Scan for the cell matching the given text and deliver its (x, y) coordinate at center. 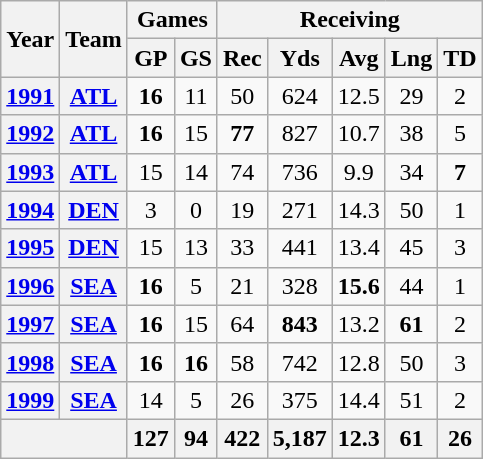
12.5 (358, 96)
7 (460, 172)
1997 (30, 324)
736 (300, 172)
9.9 (358, 172)
21 (242, 286)
1998 (30, 362)
441 (300, 248)
GP (150, 58)
77 (242, 134)
GS (196, 58)
1996 (30, 286)
51 (411, 400)
1999 (30, 400)
422 (242, 438)
TD (460, 58)
Games (172, 20)
13 (196, 248)
1992 (30, 134)
375 (300, 400)
45 (411, 248)
15.6 (358, 286)
843 (300, 324)
74 (242, 172)
10.7 (358, 134)
12.8 (358, 362)
58 (242, 362)
94 (196, 438)
Team (94, 39)
11 (196, 96)
38 (411, 134)
14.3 (358, 210)
Receiving (350, 20)
Rec (242, 58)
0 (196, 210)
Lng (411, 58)
33 (242, 248)
Year (30, 39)
271 (300, 210)
1991 (30, 96)
1995 (30, 248)
14.4 (358, 400)
44 (411, 286)
Avg (358, 58)
624 (300, 96)
328 (300, 286)
19 (242, 210)
12.3 (358, 438)
Yds (300, 58)
64 (242, 324)
1993 (30, 172)
13.4 (358, 248)
1994 (30, 210)
127 (150, 438)
742 (300, 362)
13.2 (358, 324)
34 (411, 172)
827 (300, 134)
29 (411, 96)
5,187 (300, 438)
